Capture the cell that displays the provided text and extract its (x, y) central coordinate. 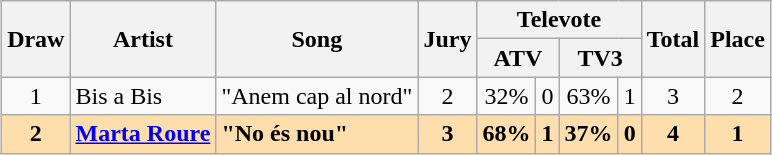
Televote (559, 20)
TV3 (600, 58)
37% (588, 134)
68% (506, 134)
"No és nou" (317, 134)
Song (317, 39)
63% (588, 96)
4 (673, 134)
Artist (143, 39)
Draw (36, 39)
Place (738, 39)
32% (506, 96)
Total (673, 39)
Marta Roure (143, 134)
Bis a Bis (143, 96)
"Anem cap al nord" (317, 96)
ATV (518, 58)
Jury (448, 39)
